Provide the (x, y) coordinate of the cell's center where the given text is located.  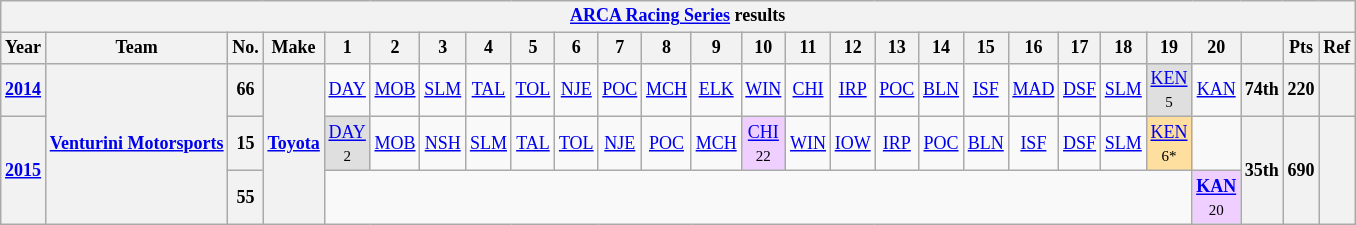
No. (246, 48)
18 (1123, 48)
3 (443, 48)
8 (667, 48)
KAN (1216, 90)
4 (489, 48)
10 (764, 48)
Toyota (294, 144)
Ref (1337, 48)
KEN6* (1169, 144)
11 (808, 48)
17 (1080, 48)
MAD (1034, 90)
35th (1262, 170)
14 (942, 48)
20 (1216, 48)
1 (347, 48)
DAY (347, 90)
ARCA Racing Series results (678, 16)
Team (136, 48)
13 (897, 48)
Venturini Motorsports (136, 144)
CHI22 (764, 144)
DAY2 (347, 144)
19 (1169, 48)
690 (1301, 170)
9 (716, 48)
KAN20 (1216, 197)
CHI (808, 90)
6 (576, 48)
5 (532, 48)
55 (246, 197)
2 (395, 48)
74th (1262, 90)
16 (1034, 48)
2014 (24, 90)
7 (620, 48)
66 (246, 90)
KEN5 (1169, 90)
Make (294, 48)
2015 (24, 170)
Pts (1301, 48)
220 (1301, 90)
NSH (443, 144)
IOW (852, 144)
12 (852, 48)
Year (24, 48)
ELK (716, 90)
